Scan for the cell matching the given text and deliver its [X, Y] coordinate at center. 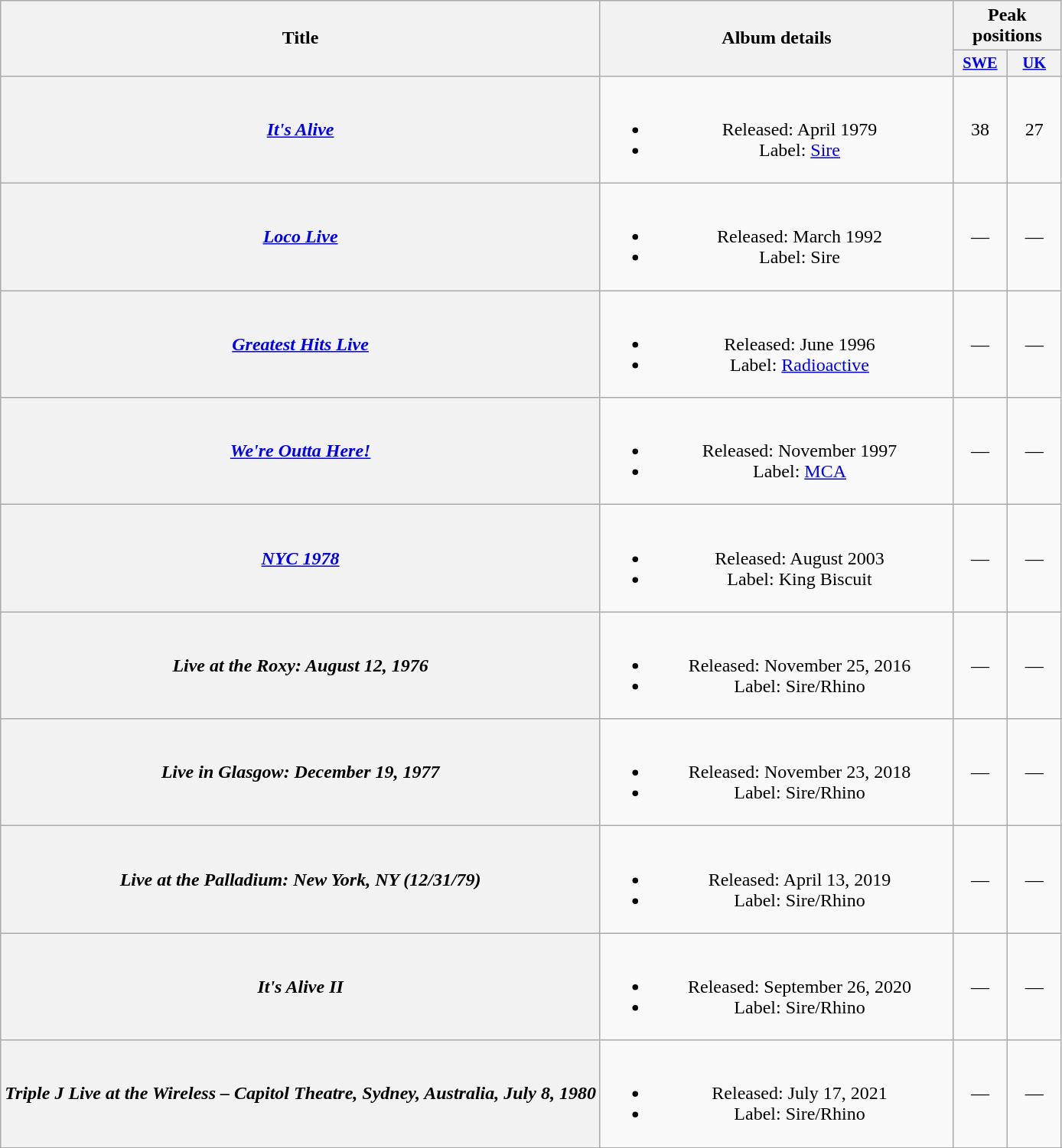
Released: July 17, 2021Label: Sire/Rhino [776, 1094]
Released: November 25, 2016Label: Sire/Rhino [776, 665]
It's Alive [301, 129]
It's Alive II [301, 987]
38 [981, 129]
Loco Live [301, 237]
Album details [776, 38]
Live at the Palladium: New York, NY (12/31/79) [301, 880]
Released: August 2003Label: King Biscuit [776, 558]
SWE [981, 63]
Greatest Hits Live [301, 344]
We're Outta Here! [301, 451]
NYC 1978 [301, 558]
Released: June 1996Label: Radioactive [776, 344]
Released: November 23, 2018Label: Sire/Rhino [776, 772]
Peak positions [1008, 26]
27 [1034, 129]
Title [301, 38]
UK [1034, 63]
Triple J Live at the Wireless – Capitol Theatre, Sydney, Australia, July 8, 1980 [301, 1094]
Released: April 1979Label: Sire [776, 129]
Live at the Roxy: August 12, 1976 [301, 665]
Released: April 13, 2019Label: Sire/Rhino [776, 880]
Released: November 1997Label: MCA [776, 451]
Released: September 26, 2020Label: Sire/Rhino [776, 987]
Live in Glasgow: December 19, 1977 [301, 772]
Released: March 1992Label: Sire [776, 237]
